Return the (X, Y) coordinate for the center point of the cell that contains the specified text.  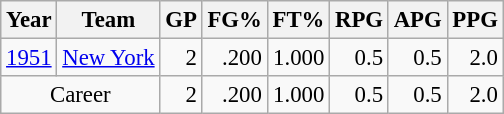
GP (181, 20)
Year (29, 20)
Team (108, 20)
FG% (234, 20)
Career (80, 95)
PPG (475, 20)
RPG (360, 20)
New York (108, 58)
1951 (29, 58)
FT% (298, 20)
APG (418, 20)
